Return [X, Y] of the center of cell containing provided text 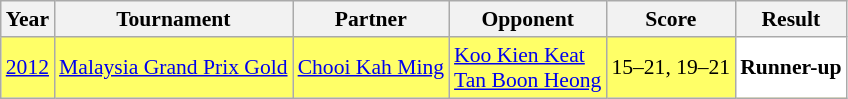
Opponent [528, 19]
Year [28, 19]
Runner-up [790, 68]
2012 [28, 68]
Score [670, 19]
Tournament [174, 19]
Result [790, 19]
Koo Kien Keat Tan Boon Heong [528, 68]
Chooi Kah Ming [371, 68]
Malaysia Grand Prix Gold [174, 68]
Partner [371, 19]
15–21, 19–21 [670, 68]
